For the text-containing cell, return its midpoint in (X, Y) coordinate format. 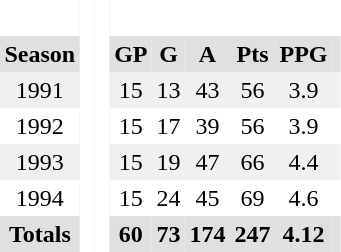
247 (252, 234)
24 (168, 198)
4.6 (304, 198)
Totals (40, 234)
17 (168, 126)
GP (131, 54)
1994 (40, 198)
4.12 (304, 234)
47 (208, 162)
Season (40, 54)
G (168, 54)
66 (252, 162)
69 (252, 198)
1991 (40, 90)
PPG (304, 54)
39 (208, 126)
13 (168, 90)
1993 (40, 162)
60 (131, 234)
19 (168, 162)
43 (208, 90)
174 (208, 234)
45 (208, 198)
73 (168, 234)
1992 (40, 126)
Pts (252, 54)
A (208, 54)
4.4 (304, 162)
